Detect which cell encompasses the target text, then output its [X, Y] center coordinate. 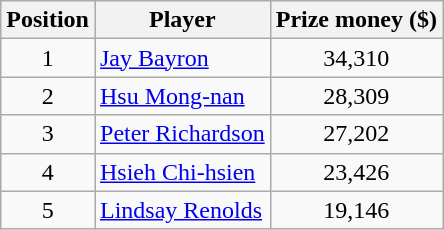
2 [48, 96]
Lindsay Renolds [182, 210]
4 [48, 172]
Hsieh Chi-hsien [182, 172]
19,146 [356, 210]
27,202 [356, 134]
Jay Bayron [182, 58]
Prize money ($) [356, 20]
5 [48, 210]
3 [48, 134]
28,309 [356, 96]
34,310 [356, 58]
Position [48, 20]
23,426 [356, 172]
Hsu Mong-nan [182, 96]
Player [182, 20]
Peter Richardson [182, 134]
1 [48, 58]
